For the text-containing cell, return its midpoint in [X, Y] coordinate format. 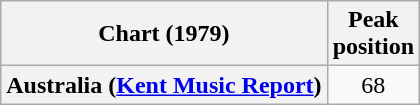
Chart (1979) [164, 34]
68 [373, 85]
Peakposition [373, 34]
Australia (Kent Music Report) [164, 85]
